Search for the cell housing the specified text and yield its (x, y) center coordinate. 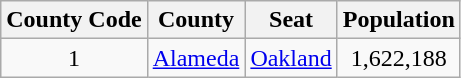
1,622,188 (398, 58)
County (196, 20)
Population (398, 20)
Alameda (196, 58)
Oakland (291, 58)
County Code (74, 20)
1 (74, 58)
Seat (291, 20)
